Extract the [X, Y] coordinate from the center of the cell holding the provided text.  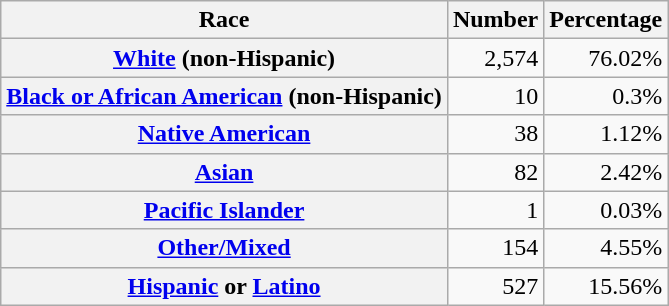
Race [224, 20]
1.12% [606, 134]
Black or African American (non-Hispanic) [224, 96]
Percentage [606, 20]
82 [495, 172]
Number [495, 20]
76.02% [606, 58]
0.03% [606, 210]
Pacific Islander [224, 210]
Other/Mixed [224, 248]
Hispanic or Latino [224, 286]
0.3% [606, 96]
Asian [224, 172]
2.42% [606, 172]
4.55% [606, 248]
15.56% [606, 286]
Native American [224, 134]
White (non-Hispanic) [224, 58]
1 [495, 210]
10 [495, 96]
2,574 [495, 58]
38 [495, 134]
154 [495, 248]
527 [495, 286]
